Return the [x, y] coordinate for the center point of the cell that contains the specified text.  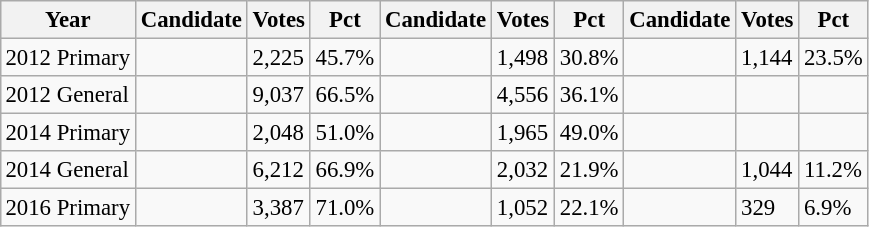
11.2% [834, 170]
1,498 [524, 57]
1,965 [524, 133]
6,212 [278, 170]
23.5% [834, 57]
1,144 [768, 57]
45.7% [344, 57]
2,048 [278, 133]
2014 Primary [68, 133]
1,044 [768, 170]
66.5% [344, 95]
Year [68, 20]
22.1% [588, 208]
6.9% [834, 208]
4,556 [524, 95]
2,032 [524, 170]
30.8% [588, 57]
2012 Primary [68, 57]
2,225 [278, 57]
66.9% [344, 170]
21.9% [588, 170]
51.0% [344, 133]
2014 General [68, 170]
2012 General [68, 95]
329 [768, 208]
3,387 [278, 208]
49.0% [588, 133]
1,052 [524, 208]
2016 Primary [68, 208]
9,037 [278, 95]
71.0% [344, 208]
36.1% [588, 95]
